Output the (x, y) coordinate of the center of the cell containing the given text.  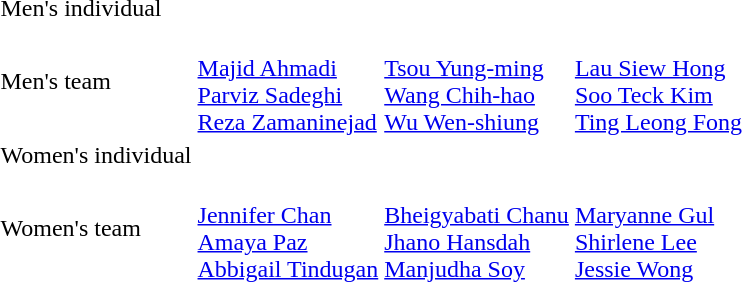
Majid AhmadiParviz SadeghiReza Zamaninejad (288, 82)
Tsou Yung-mingWang Chih-haoWu Wen-shiung (477, 82)
